Search for the cell housing the specified text and yield its (X, Y) center coordinate. 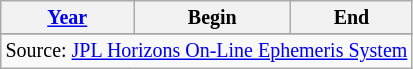
Source: JPL Horizons On-Line Ephemeris System (206, 52)
End (352, 18)
Begin (212, 18)
Year (68, 18)
